Output the (X, Y) coordinate of the center of the cell containing the given text.  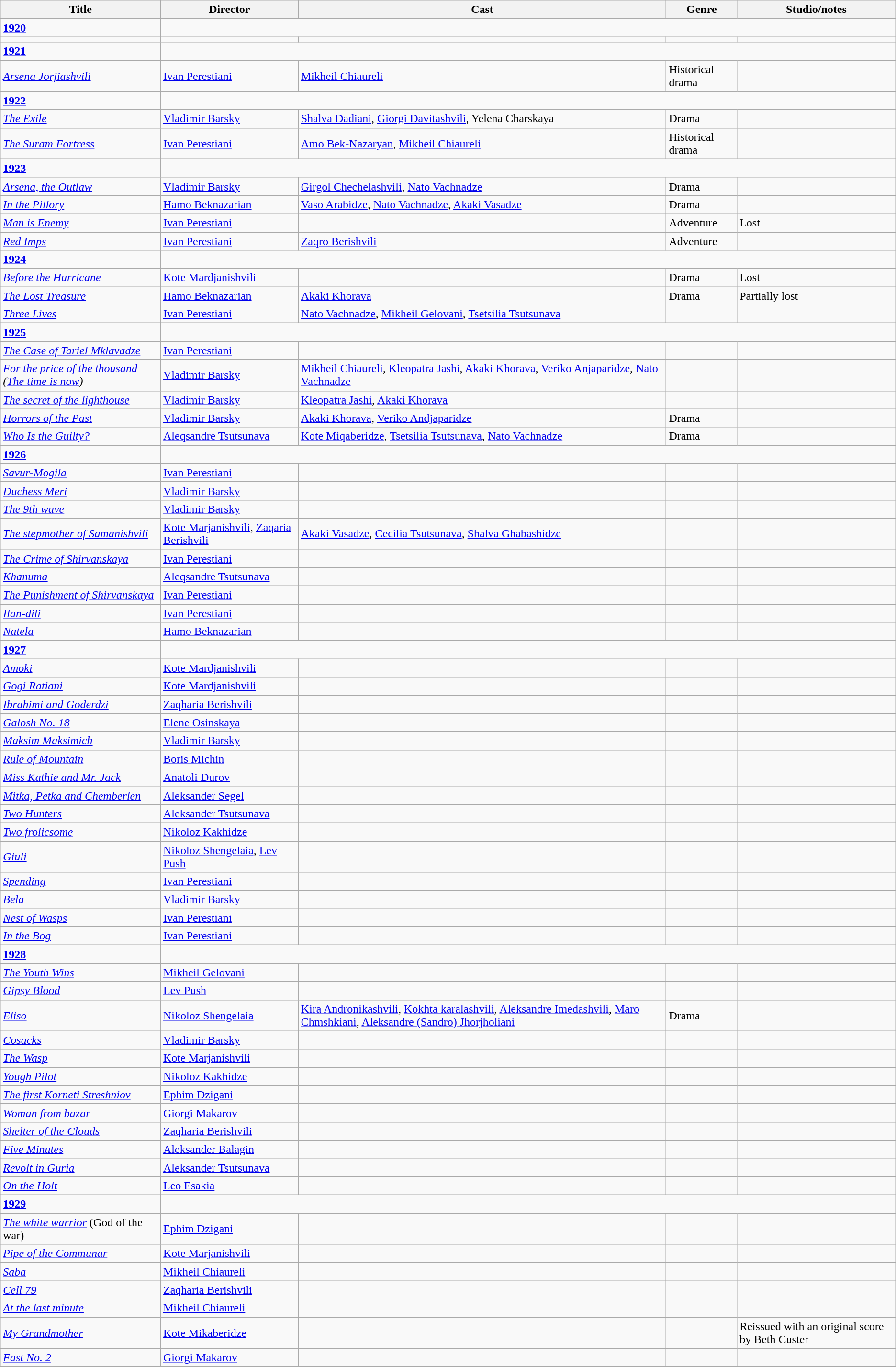
Vaso Arabidze, Nato Vachnadze, Akaki Vasadze (482, 204)
Horrors of the Past (80, 418)
Savur-Mogila (80, 473)
Pipe of the Communar (80, 1254)
Two Hunters (80, 813)
Amo Bek-Nazaryan, Mikheil Chiaureli (482, 144)
The Lost Treasure (80, 296)
Gogi Ratiani (80, 686)
Mikheil Gelovani (229, 972)
The white warrior (God of the war) (80, 1229)
1927 (80, 650)
Miss Kathie and Mr. Jack (80, 777)
The first Korneti Streshniov (80, 1095)
Studio/notes (817, 10)
Genre (702, 10)
The Case of Tariel Mklavadze (80, 350)
Kote Miqaberidze, Tsetsilia Tsutsunava, Nato Vachnadze (482, 436)
Anatoli Durov (229, 777)
1922 (80, 101)
1924 (80, 260)
Girgol Chechelashvili, Nato Vachnadze (482, 186)
The Crime of Shirvanskaya (80, 559)
Nest of Wasps (80, 918)
Boris Michin (229, 759)
1921 (80, 51)
Partially lost (817, 296)
Akaki Vasadze, Cecilia Tsutsunava, Shalva Ghabashidze (482, 533)
The Punishment of Shirvanskaya (80, 595)
Man is Enemy (80, 223)
Cell 79 (80, 1290)
Arsena Jorjiashvili (80, 76)
Leo Esakia (229, 1186)
Elene Osinskaya (229, 723)
Kleopatra Jashi, Akaki Khorava (482, 400)
Red Imps (80, 241)
Fast No. 2 (80, 1357)
Lev Push (229, 991)
1923 (80, 168)
Kira Andronikashvili, Kokhta karalashvili, Aleksandre Imedashvili, Maro Chmshkiani, Aleksandre (Sandro) Jhorjholiani (482, 1015)
The 9th wave (80, 509)
Nato Vachnadze, Mikheil Gelovani, Tsetsilia Tsutsunava (482, 314)
Yough Pilot (80, 1076)
The secret of the lighthouse (80, 400)
Rule of Mountain (80, 759)
The stepmother of Samanishvili (80, 533)
In the Pillory (80, 204)
At the last minute (80, 1308)
Kote Marjanishvili, Zaqaria Berishvili (229, 533)
Before the Hurricane (80, 278)
Who Is the Guilty? (80, 436)
Five Minutes (80, 1149)
Natela (80, 632)
Cast (482, 10)
Arsena, the Outlaw (80, 186)
Director (229, 10)
Maksim Maksimich (80, 741)
Kote Mikaberidze (229, 1333)
Galosh No. 18 (80, 723)
The Youth Wins (80, 972)
Reissued with an original score by Beth Custer (817, 1333)
Giuli (80, 856)
Duchess Meri (80, 491)
Mikheil Chiaureli, Kleopatra Jashi, Akaki Khorava, Veriko Anjaparidze, Nato Vachnadze (482, 375)
Ilan-dili (80, 613)
Eliso (80, 1015)
Bela (80, 900)
Nikoloz Shengelaia, Lev Push (229, 856)
Nikoloz Shengelaia (229, 1015)
Akaki Khorava (482, 296)
Gipsy Blood (80, 991)
1926 (80, 454)
Two frolicsome (80, 832)
Ibrahimi and Goderdzi (80, 704)
Saba (80, 1272)
Spending (80, 881)
1929 (80, 1204)
1920 (80, 28)
Shalva Dadiani, Giorgi Davitashvili, Yelena Charskaya (482, 119)
Revolt in Guria (80, 1168)
1928 (80, 954)
Akaki Khorava, Veriko Andjaparidze (482, 418)
For the price of the thousand (The time is now) (80, 375)
Mitka, Petka and Chemberlen (80, 795)
Woman from bazar (80, 1113)
The Suram Fortress (80, 144)
Amoki (80, 668)
1925 (80, 332)
Aleksander Balagin (229, 1149)
Title (80, 10)
Three Lives (80, 314)
Aleksander Segel (229, 795)
Zaqro Berishvili (482, 241)
The Wasp (80, 1058)
In the Bog (80, 936)
On the Holt (80, 1186)
The Exile (80, 119)
Cosacks (80, 1040)
My Grandmother (80, 1333)
Khanuma (80, 577)
Shelter of the Clouds (80, 1131)
